Capture the cell that displays the provided text and extract its [X, Y] central coordinate. 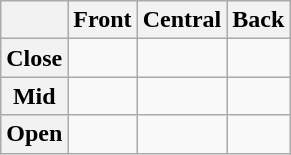
Front [102, 20]
Open [34, 134]
Central [182, 20]
Back [258, 20]
Mid [34, 96]
Close [34, 58]
